For the text-containing cell, return its midpoint in [X, Y] coordinate format. 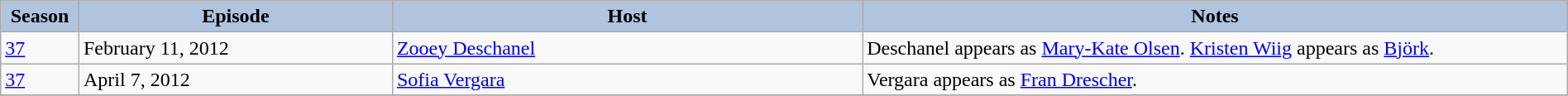
Zooey Deschanel [627, 48]
Season [40, 17]
Episode [235, 17]
Notes [1216, 17]
April 7, 2012 [235, 79]
Sofia Vergara [627, 79]
Host [627, 17]
February 11, 2012 [235, 48]
Vergara appears as Fran Drescher. [1216, 79]
Deschanel appears as Mary-Kate Olsen. Kristen Wiig appears as Björk. [1216, 48]
